Provide the (x, y) coordinate of the cell's center where the given text is located.  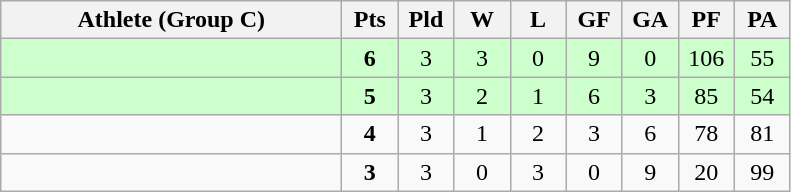
55 (762, 58)
Pld (426, 20)
78 (706, 134)
Pts (370, 20)
GF (594, 20)
99 (762, 172)
L (538, 20)
20 (706, 172)
5 (370, 96)
PA (762, 20)
Athlete (Group C) (172, 20)
4 (370, 134)
54 (762, 96)
PF (706, 20)
106 (706, 58)
GA (650, 20)
W (482, 20)
81 (762, 134)
85 (706, 96)
